Locate the cell with the specified text and output its (x, y) center coordinate. 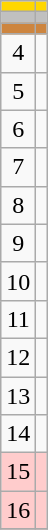
14 (18, 434)
7 (18, 167)
5 (18, 91)
12 (18, 357)
11 (18, 319)
15 (18, 472)
16 (18, 510)
13 (18, 395)
8 (18, 205)
9 (18, 243)
10 (18, 281)
4 (18, 53)
6 (18, 129)
